Detect which cell encompasses the target text, then output its [X, Y] center coordinate. 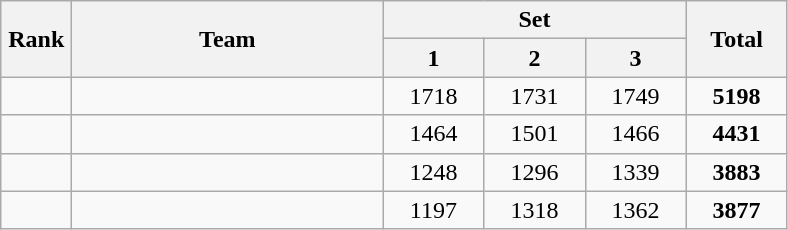
4431 [736, 134]
1749 [636, 96]
1718 [434, 96]
1248 [434, 172]
1 [434, 58]
1197 [434, 210]
Set [534, 20]
Total [736, 39]
Team [228, 39]
1501 [534, 134]
1466 [636, 134]
2 [534, 58]
3 [636, 58]
3883 [736, 172]
1318 [534, 210]
Rank [36, 39]
1339 [636, 172]
1464 [434, 134]
1296 [534, 172]
1731 [534, 96]
5198 [736, 96]
3877 [736, 210]
1362 [636, 210]
